Return the (X, Y) coordinate for the center point of the cell that contains the specified text.  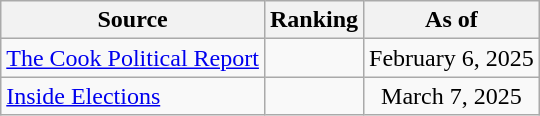
As of (452, 20)
Inside Elections (133, 96)
Source (133, 20)
Ranking (314, 20)
March 7, 2025 (452, 96)
The Cook Political Report (133, 58)
February 6, 2025 (452, 58)
